Return the (x, y) coordinate for the center point of the cell that contains the specified text.  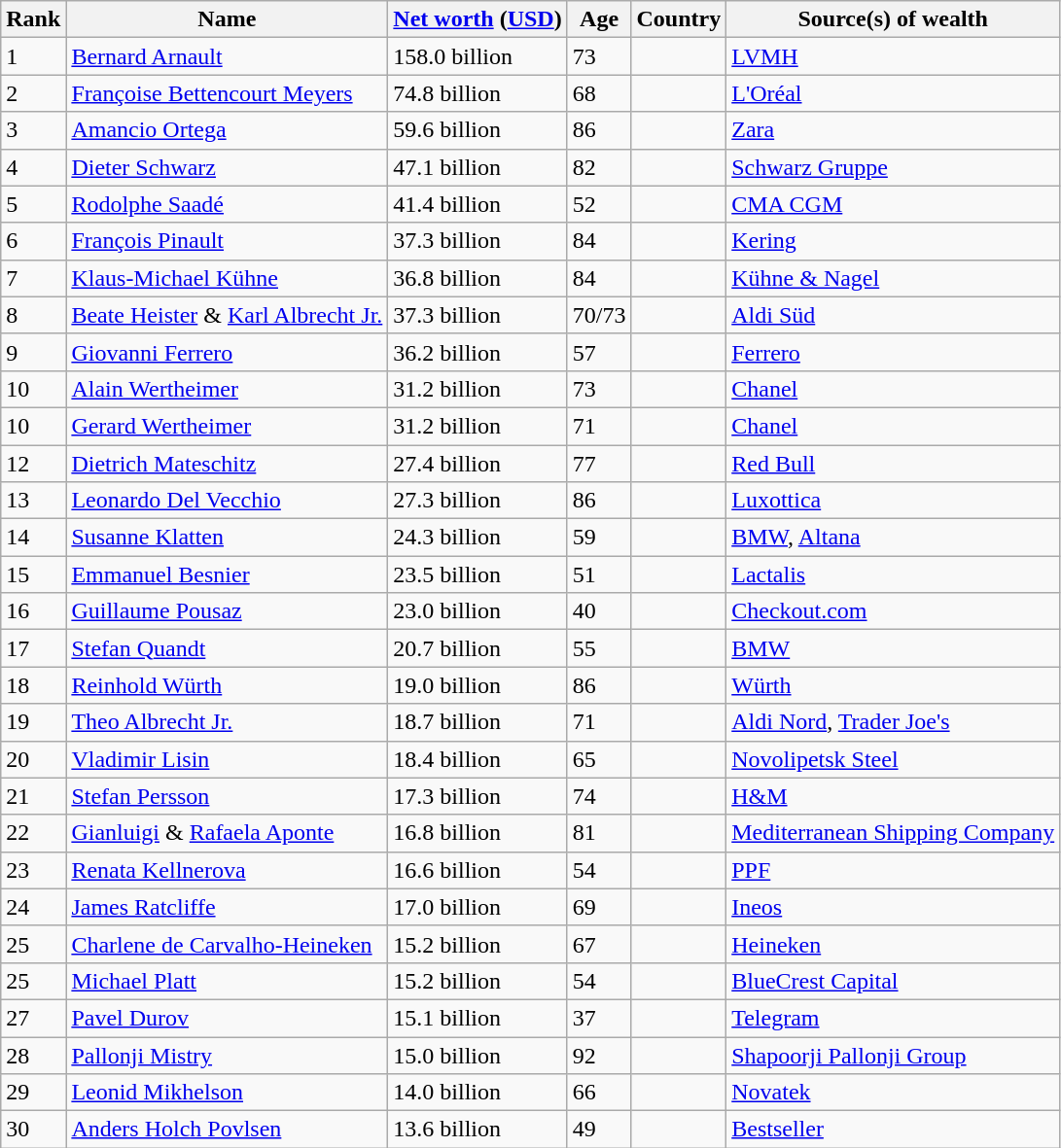
Bestseller (893, 1130)
16.8 billion (477, 833)
L'Oréal (893, 93)
24.3 billion (477, 538)
59.6 billion (477, 130)
Aldi Nord, Trader Joe's (893, 722)
17.3 billion (477, 796)
22 (33, 833)
Novatek (893, 1093)
5 (33, 204)
29 (33, 1093)
7 (33, 278)
Bernard Arnault (228, 56)
Ineos (893, 907)
Stefan Quandt (228, 648)
2 (33, 93)
65 (599, 759)
Heineken (893, 944)
Rodolphe Saadé (228, 204)
36.8 billion (477, 278)
14.0 billion (477, 1093)
6 (33, 241)
67 (599, 944)
Klaus-Michael Kühne (228, 278)
21 (33, 796)
Amancio Ortega (228, 130)
14 (33, 538)
Zara (893, 130)
Luxottica (893, 501)
Gianluigi & Rafaela Aponte (228, 833)
55 (599, 648)
92 (599, 1055)
Leonid Mikhelson (228, 1093)
15.1 billion (477, 1018)
Renata Kellnerova (228, 870)
8 (33, 315)
Giovanni Ferrero (228, 352)
Telegram (893, 1018)
Pavel Durov (228, 1018)
18.4 billion (477, 759)
Country (679, 19)
77 (599, 464)
Dietrich Mateschitz (228, 464)
François Pinault (228, 241)
Aldi Süd (893, 315)
Alain Wertheimer (228, 389)
Mediterranean Shipping Company (893, 833)
Source(s) of wealth (893, 19)
52 (599, 204)
Reinhold Würth (228, 685)
70/73 (599, 315)
Age (599, 19)
Kühne & Nagel (893, 278)
18 (33, 685)
Charlene de Carvalho-Heineken (228, 944)
Novolipetsk Steel (893, 759)
BMW (893, 648)
Ferrero (893, 352)
37 (599, 1018)
12 (33, 464)
23.0 billion (477, 611)
1 (33, 56)
CMA CGM (893, 204)
Susanne Klatten (228, 538)
BMW, Altana (893, 538)
Françoise Bettencourt Meyers (228, 93)
40 (599, 611)
Anders Holch Povlsen (228, 1130)
66 (599, 1093)
20.7 billion (477, 648)
Emmanuel Besnier (228, 574)
24 (33, 907)
41.4 billion (477, 204)
27 (33, 1018)
Name (228, 19)
13 (33, 501)
Lactalis (893, 574)
68 (599, 93)
28 (33, 1055)
Shapoorji Pallonji Group (893, 1055)
Guillaume Pousaz (228, 611)
Schwarz Gruppe (893, 167)
Michael Platt (228, 981)
59 (599, 538)
17.0 billion (477, 907)
BlueCrest Capital (893, 981)
81 (599, 833)
Red Bull (893, 464)
15 (33, 574)
19 (33, 722)
27.3 billion (477, 501)
15.0 billion (477, 1055)
18.7 billion (477, 722)
74.8 billion (477, 93)
9 (33, 352)
Würth (893, 685)
Vladimir Lisin (228, 759)
20 (33, 759)
30 (33, 1130)
Pallonji Mistry (228, 1055)
Rank (33, 19)
69 (599, 907)
Stefan Persson (228, 796)
23 (33, 870)
4 (33, 167)
LVMH (893, 56)
36.2 billion (477, 352)
James Ratcliffe (228, 907)
3 (33, 130)
16 (33, 611)
82 (599, 167)
Gerard Wertheimer (228, 426)
Kering (893, 241)
17 (33, 648)
23.5 billion (477, 574)
Theo Albrecht Jr. (228, 722)
Dieter Schwarz (228, 167)
51 (599, 574)
13.6 billion (477, 1130)
27.4 billion (477, 464)
74 (599, 796)
49 (599, 1130)
H&M (893, 796)
Net worth (USD) (477, 19)
19.0 billion (477, 685)
158.0 billion (477, 56)
57 (599, 352)
47.1 billion (477, 167)
Leonardo Del Vecchio (228, 501)
Checkout.com (893, 611)
PPF (893, 870)
16.6 billion (477, 870)
Beate Heister & Karl Albrecht Jr. (228, 315)
